Return the (x, y) coordinate for the center point of the cell that contains the specified text.  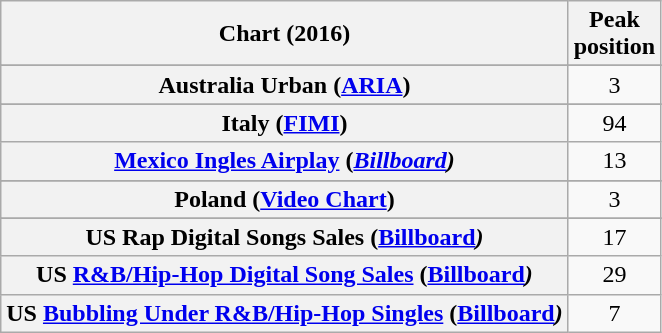
29 (614, 275)
Mexico Ingles Airplay (Billboard) (284, 161)
94 (614, 123)
13 (614, 161)
Chart (2016) (284, 34)
US Rap Digital Songs Sales (Billboard) (284, 237)
US R&B/Hip-Hop Digital Song Sales (Billboard) (284, 275)
Italy (FIMI) (284, 123)
Poland (Video Chart) (284, 199)
Peakposition (614, 34)
Australia Urban (ARIA) (284, 85)
US Bubbling Under R&B/Hip-Hop Singles (Billboard) (284, 313)
17 (614, 237)
7 (614, 313)
